Determine the (X, Y) coordinate at the center of the cell enclosing the given text.  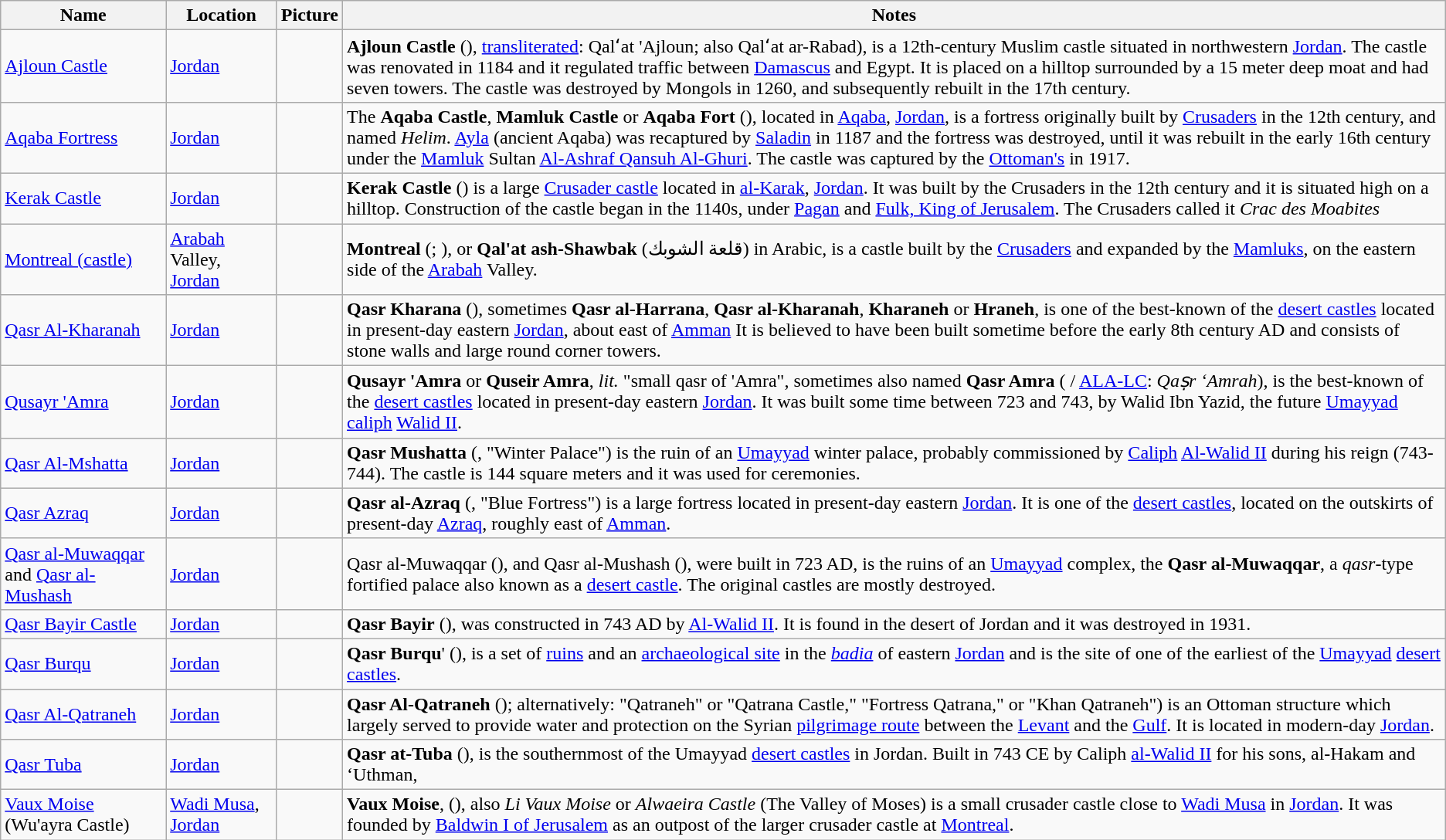
Location (222, 15)
Qasr Al-Qatraneh (83, 713)
Qasr Azraq (83, 513)
Qusayr 'Amra (83, 402)
Notes (894, 15)
Vaux Moise (Wu'ayra Castle) (83, 815)
Qasr Bayir Castle (83, 624)
Kerak Castle (83, 198)
Montreal (castle) (83, 259)
Qasr Al-Mshatta (83, 463)
Qasr Bayir (), was constructed in 743 AD by Al-Walid II. It is found in the desert of Jordan and it was destroyed in 1931. (894, 624)
Qasr Tuba (83, 764)
Arabah Valley, Jordan (222, 259)
Wadi Musa, Jordan (222, 815)
Name (83, 15)
Qasr Burqu (83, 664)
Aqaba Fortress (83, 137)
Ajloun Castle (83, 66)
Qasr Al-Kharanah (83, 330)
Picture (309, 15)
Qasr al-Muwaqqar and Qasr al-Mushash (83, 574)
